Provide the (x, y) coordinate of the cell's center where the given text is located.  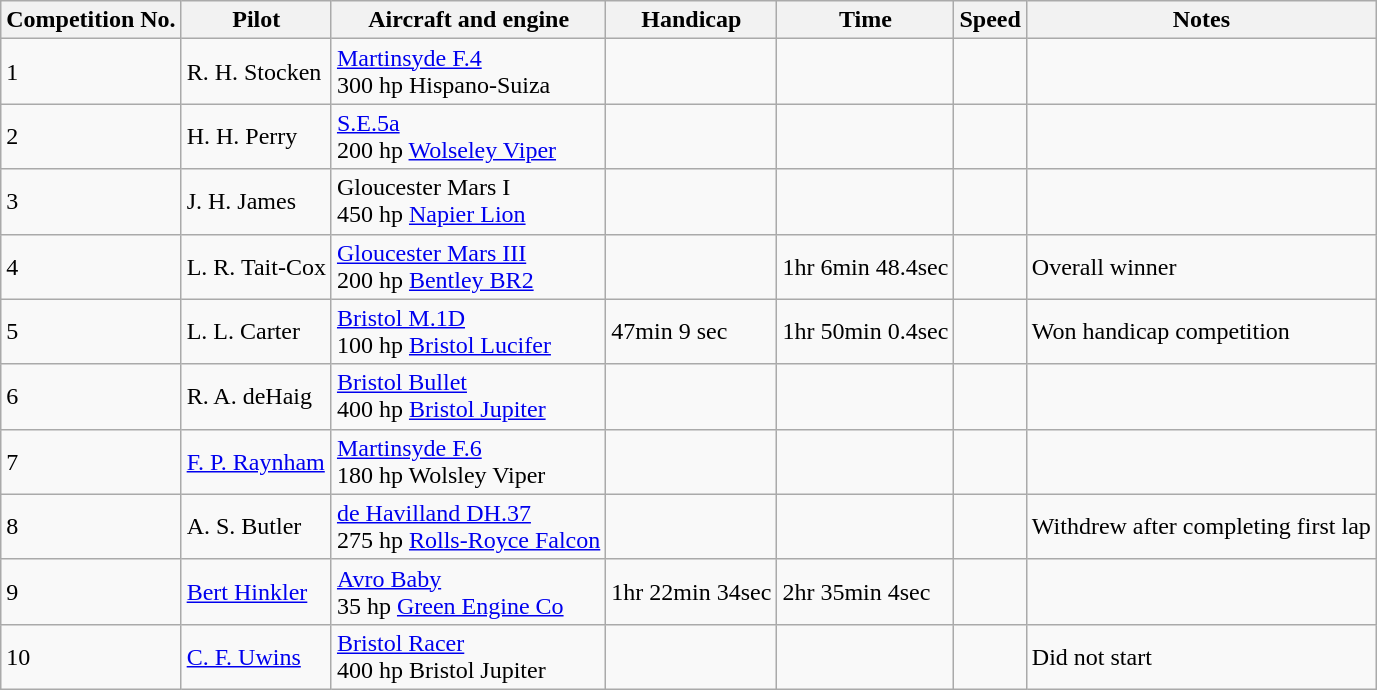
Bristol Bullet400 hp Bristol Jupiter (468, 396)
de Havilland DH.37275 hp Rolls-Royce Falcon (468, 526)
Competition No. (91, 20)
R. H. Stocken (256, 72)
8 (91, 526)
Notes (1201, 20)
1hr 50min 0.4sec (866, 332)
4 (91, 266)
7 (91, 462)
C. F. Uwins (256, 656)
Martinsyde F.6180 hp Wolsley Viper (468, 462)
F. P. Raynham (256, 462)
Gloucester Mars III200 hp Bentley BR2 (468, 266)
2 (91, 136)
A. S. Butler (256, 526)
47min 9 sec (692, 332)
9 (91, 592)
Speed (990, 20)
Pilot (256, 20)
Overall winner (1201, 266)
J. H. James (256, 202)
R. A. deHaig (256, 396)
Won handicap competition (1201, 332)
6 (91, 396)
Gloucester Mars I450 hp Napier Lion (468, 202)
1hr 6min 48.4sec (866, 266)
1 (91, 72)
Handicap (692, 20)
S.E.5a200 hp Wolseley Viper (468, 136)
Time (866, 20)
Did not start (1201, 656)
Withdrew after completing first lap (1201, 526)
Bert Hinkler (256, 592)
H. H. Perry (256, 136)
Avro Baby35 hp Green Engine Co (468, 592)
Aircraft and engine (468, 20)
Bristol Racer400 hp Bristol Jupiter (468, 656)
Martinsyde F.4300 hp Hispano-Suiza (468, 72)
1hr 22min 34sec (692, 592)
L. L. Carter (256, 332)
L. R. Tait-Cox (256, 266)
Bristol M.1D100 hp Bristol Lucifer (468, 332)
10 (91, 656)
3 (91, 202)
2hr 35min 4sec (866, 592)
5 (91, 332)
